For the text-containing cell, return its midpoint in [X, Y] coordinate format. 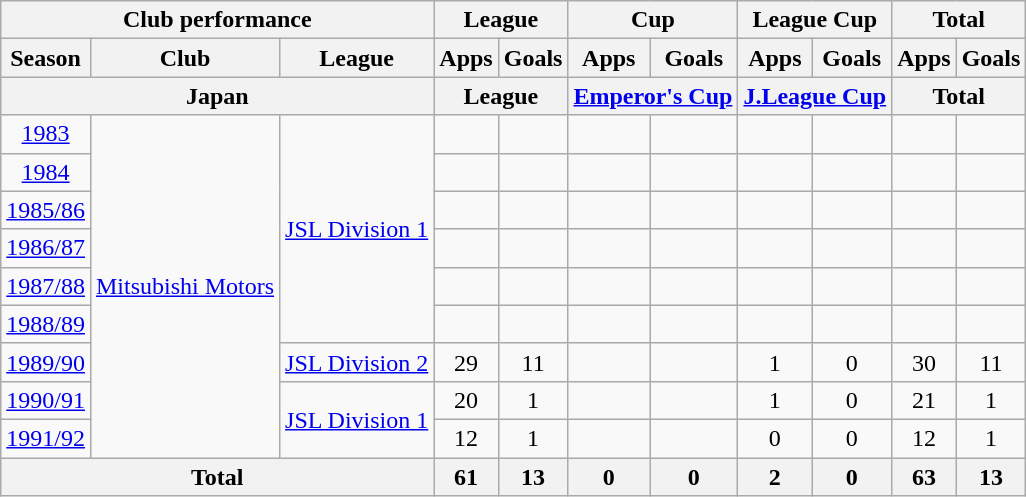
League Cup [815, 20]
1987/88 [46, 286]
JSL Division 2 [357, 362]
29 [466, 362]
20 [466, 400]
Cup [653, 20]
Mitsubishi Motors [184, 286]
61 [466, 477]
J.League Cup [815, 96]
1988/89 [46, 324]
1984 [46, 172]
1990/91 [46, 400]
Club performance [218, 20]
Season [46, 58]
30 [924, 362]
1991/92 [46, 438]
Emperor's Cup [653, 96]
1983 [46, 134]
63 [924, 477]
2 [775, 477]
1986/87 [46, 248]
1989/90 [46, 362]
Club [184, 58]
Japan [218, 96]
1985/86 [46, 210]
21 [924, 400]
